Detect which cell encompasses the target text, then output its [X, Y] center coordinate. 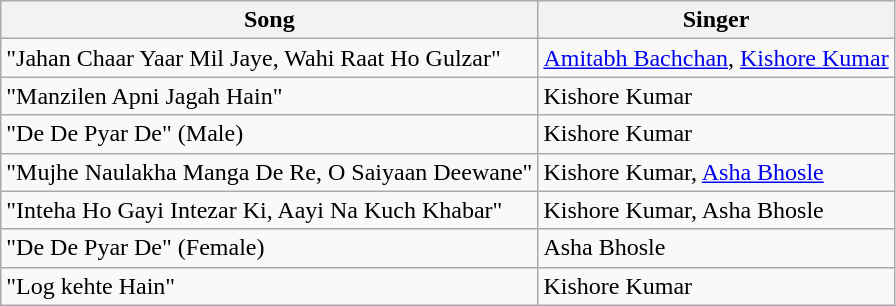
"Manzilen Apni Jagah Hain" [270, 96]
"De De Pyar De" (Male) [270, 134]
"De De Pyar De" (Female) [270, 248]
"Log kehte Hain" [270, 286]
Song [270, 20]
"Inteha Ho Gayi Intezar Ki, Aayi Na Kuch Khabar" [270, 210]
"Mujhe Naulakha Manga De Re, O Saiyaan Deewane" [270, 172]
Amitabh Bachchan, Kishore Kumar [716, 58]
Singer [716, 20]
Asha Bhosle [716, 248]
"Jahan Chaar Yaar Mil Jaye, Wahi Raat Ho Gulzar" [270, 58]
